Pinpoint the cell where the given text exists, returning its [X, Y] midpoint coordinate. 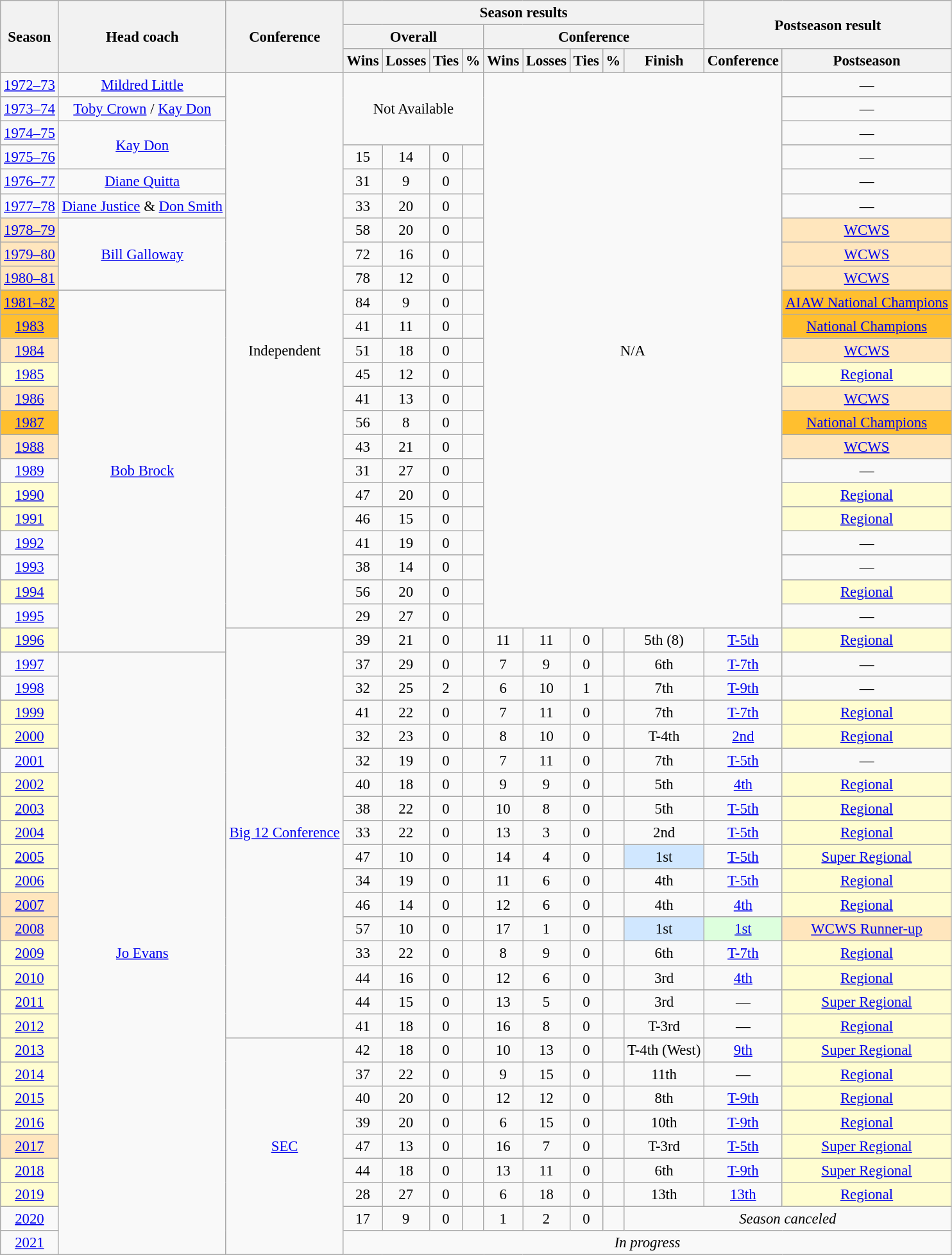
51 [363, 350]
2008 [30, 930]
1977–78 [30, 206]
72 [363, 254]
In progress [647, 1243]
Postseason result [828, 24]
2005 [30, 857]
Diane Justice & Don Smith [142, 206]
Big 12 Conference [285, 833]
2003 [30, 809]
1976–77 [30, 182]
Season results [523, 13]
1992 [30, 543]
2018 [30, 1170]
2012 [30, 1026]
Mildred Little [142, 85]
Head coach [142, 37]
2014 [30, 1074]
1995 [30, 616]
1996 [30, 640]
57 [363, 930]
1978–79 [30, 230]
1999 [30, 712]
SEC [285, 1146]
1973–74 [30, 109]
1989 [30, 471]
1993 [30, 568]
2006 [30, 881]
Overall [413, 37]
1998 [30, 688]
Finish [665, 61]
Toby Crown / Kay Don [142, 109]
1981–82 [30, 302]
34 [363, 881]
42 [363, 1050]
28 [363, 1195]
Bob Brock [142, 471]
5th (8) [665, 640]
1994 [30, 592]
T-4th (West) [665, 1050]
2004 [30, 833]
2009 [30, 953]
Season [30, 37]
2000 [30, 737]
45 [363, 375]
WCWS Runner-up [867, 930]
58 [363, 230]
Kay Don [142, 145]
T-4th [665, 737]
43 [363, 447]
84 [363, 302]
Jo Evans [142, 953]
2017 [30, 1147]
1974–75 [30, 133]
10th [665, 1122]
25 [406, 688]
1987 [30, 423]
2002 [30, 785]
N/A [633, 350]
5 [547, 1002]
9th [744, 1050]
1988 [30, 447]
2011 [30, 1002]
1991 [30, 519]
2001 [30, 760]
1997 [30, 664]
1975–76 [30, 157]
1972–73 [30, 85]
2013 [30, 1050]
Season canceled [788, 1219]
2007 [30, 905]
2021 [30, 1243]
2010 [30, 978]
Not Available [413, 109]
AIAW National Champions [867, 302]
2019 [30, 1195]
2020 [30, 1219]
2016 [30, 1122]
1984 [30, 350]
11th [665, 1074]
1985 [30, 375]
1986 [30, 398]
8th [665, 1098]
1980–81 [30, 278]
Bill Galloway [142, 254]
3 [547, 833]
1983 [30, 327]
Diane Quitta [142, 182]
1990 [30, 495]
Postseason [867, 61]
Independent [285, 350]
23 [406, 737]
2015 [30, 1098]
1979–80 [30, 254]
4 [547, 857]
78 [363, 278]
